Find where the given text appears and provide that cell's center as (x, y) coordinate. 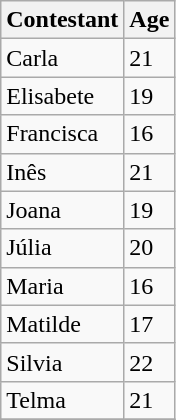
Carla (62, 58)
Matilde (62, 324)
Joana (62, 210)
Francisca (62, 134)
Júlia (62, 248)
17 (150, 324)
Contestant (62, 20)
Telma (62, 400)
Age (150, 20)
20 (150, 248)
22 (150, 362)
Inês (62, 172)
Silvia (62, 362)
Maria (62, 286)
Elisabete (62, 96)
